Return (x, y) of the center of cell containing provided text 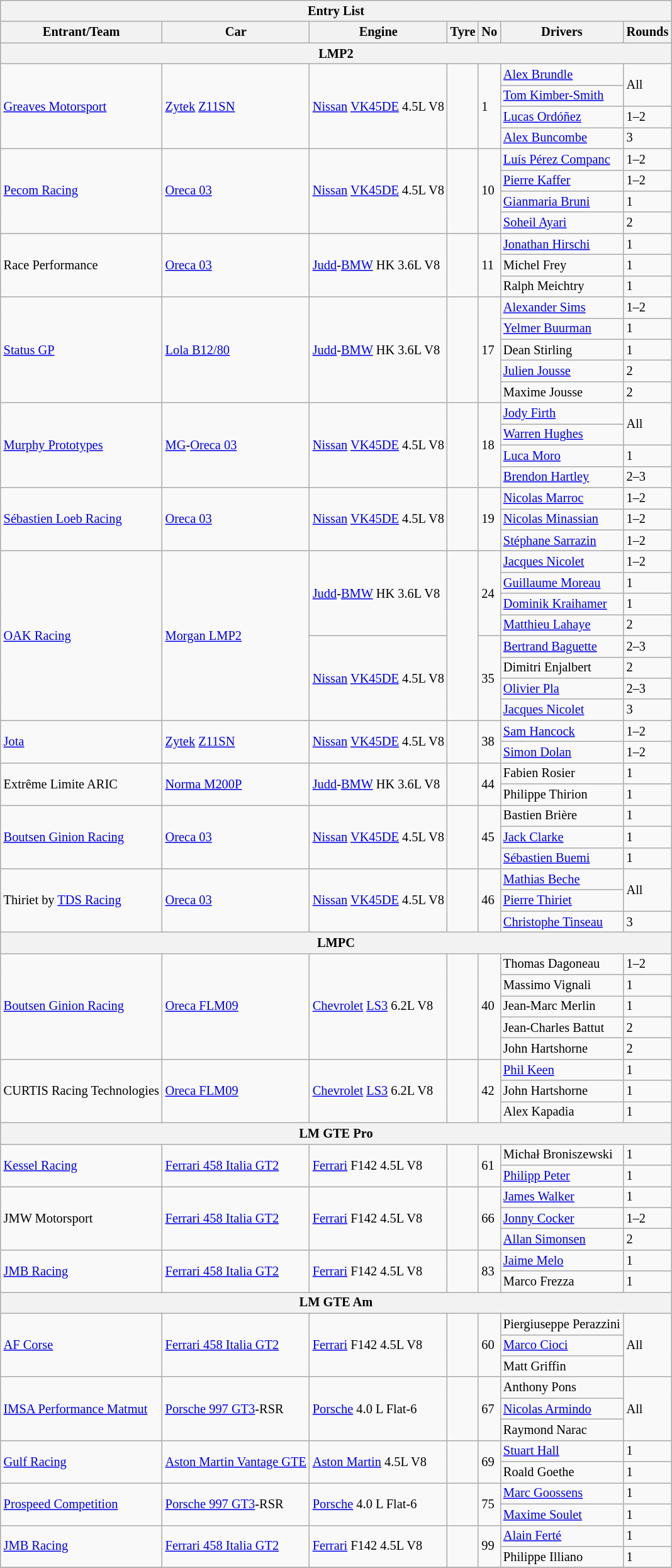
Warren Hughes (562, 434)
Christophe Tinseau (562, 922)
Alain Ferté (562, 1536)
Marc Goossens (562, 1493)
11 (490, 266)
66 (490, 1218)
35 (490, 678)
Philippe Illiano (562, 1557)
Prospeed Competition (82, 1504)
46 (490, 900)
Sam Hancock (562, 731)
Jonathan Hirschi (562, 244)
Tyre (463, 32)
Anthony Pons (562, 1387)
18 (490, 445)
Thiriet by TDS Racing (82, 900)
Alex Kapadia (562, 1112)
Simon Dolan (562, 752)
Jota (82, 741)
Maxime Soulet (562, 1515)
Marco Cioci (562, 1345)
Car (236, 32)
Gianmaria Bruni (562, 201)
Sébastien Loeb Racing (82, 518)
Alexander Sims (562, 308)
IMSA Performance Matmut (82, 1408)
Morgan LMP2 (236, 636)
Luca Moro (562, 456)
Philippe Thirion (562, 795)
Jack Clarke (562, 837)
Extrême Limite ARIC (82, 784)
Luís Pérez Companc (562, 159)
61 (490, 1165)
MG-Oreca 03 (236, 445)
Nicolas Armindo (562, 1409)
Guillaume Moreau (562, 583)
Nicolas Minassian (562, 519)
Stéphane Sarrazin (562, 540)
45 (490, 837)
83 (490, 1271)
Greaves Motorsport (82, 106)
Jonny Cocker (562, 1218)
Entry List (336, 11)
99 (490, 1547)
Raymond Narac (562, 1430)
Phil Keen (562, 1070)
Norma M200P (236, 784)
Murphy Prototypes (82, 445)
Rounds (648, 32)
75 (490, 1504)
24 (490, 593)
OAK Racing (82, 636)
Olivier Pla (562, 688)
Bertrand Baguette (562, 646)
Michał Broniszewski (562, 1155)
Engine (379, 32)
No (490, 32)
Stuart Hall (562, 1451)
Dominik Kraihamer (562, 604)
Drivers (562, 32)
Race Performance (82, 266)
Julien Jousse (562, 371)
Entrant/Team (82, 32)
LM GTE Am (336, 1302)
Pecom Racing (82, 191)
Aston Martin Vantage GTE (236, 1461)
Matt Griffin (562, 1366)
Soheil Ayari (562, 223)
Jaime Melo (562, 1260)
Pierre Thiriet (562, 900)
Thomas Dagoneau (562, 964)
Piergiuseppe Perazzini (562, 1324)
LM GTE Pro (336, 1133)
Philipp Peter (562, 1175)
69 (490, 1461)
Jean-Charles Battut (562, 1028)
60 (490, 1345)
Massimo Vignali (562, 985)
Dimitri Enjalbert (562, 668)
67 (490, 1408)
Fabien Rosier (562, 773)
Dean Stirling (562, 350)
Sébastien Buemi (562, 858)
Matthieu Lahaye (562, 625)
James Walker (562, 1197)
19 (490, 518)
JMW Motorsport (82, 1218)
Brendon Hartley (562, 477)
Status GP (82, 350)
Marco Frezza (562, 1282)
AF Corse (82, 1345)
Jody Firth (562, 413)
Lola B12/80 (236, 350)
Roald Goethe (562, 1472)
38 (490, 741)
Allan Simonsen (562, 1239)
Alex Brundle (562, 74)
Jean-Marc Merlin (562, 1006)
LMPC (336, 943)
Alex Buncombe (562, 138)
42 (490, 1091)
Nicolas Marroc (562, 498)
Mathias Beche (562, 879)
Tom Kimber-Smith (562, 96)
Maxime Jousse (562, 392)
40 (490, 1006)
Kessel Racing (82, 1165)
LMP2 (336, 53)
Lucas Ordóñez (562, 117)
Ralph Meichtry (562, 286)
CURTIS Racing Technologies (82, 1091)
44 (490, 784)
Pierre Kaffer (562, 181)
17 (490, 350)
Yelmer Buurman (562, 328)
10 (490, 191)
Bastien Brière (562, 815)
Aston Martin 4.5L V8 (379, 1461)
Michel Frey (562, 265)
Gulf Racing (82, 1461)
